Identify which cell holds the provided text, then report its (X, Y) central coordinate. 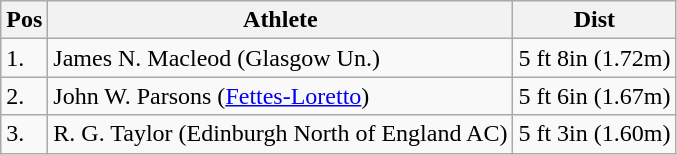
Pos (24, 20)
5 ft 8in (1.72m) (594, 58)
3. (24, 134)
Dist (594, 20)
1. (24, 58)
James N. Macleod (Glasgow Un.) (280, 58)
5 ft 6in (1.67m) (594, 96)
John W. Parsons (Fettes-Loretto) (280, 96)
R. G. Taylor (Edinburgh North of England AC) (280, 134)
Athlete (280, 20)
2. (24, 96)
5 ft 3in (1.60m) (594, 134)
